Extract the [X, Y] coordinate from the center of the cell holding the provided text.  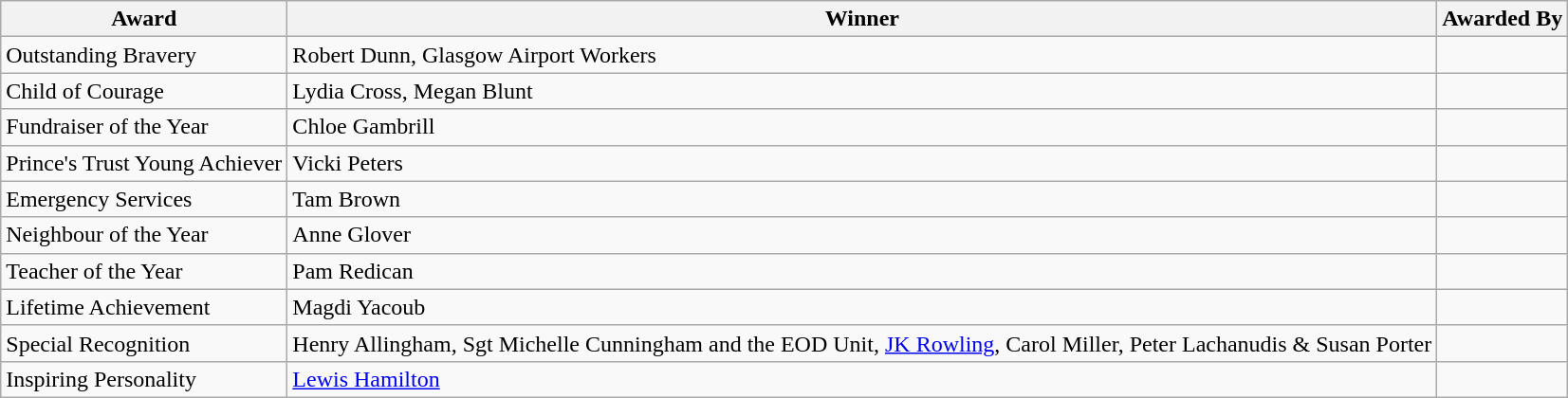
Awarded By [1503, 19]
Chloe Gambrill [862, 127]
Teacher of the Year [144, 271]
Lydia Cross, Megan Blunt [862, 91]
Pam Redican [862, 271]
Anne Glover [862, 235]
Winner [862, 19]
Tam Brown [862, 199]
Inspiring Personality [144, 379]
Henry Allingham, Sgt Michelle Cunningham and the EOD Unit, JK Rowling, Carol Miller, Peter Lachanudis & Susan Porter [862, 343]
Robert Dunn, Glasgow Airport Workers [862, 55]
Vicki Peters [862, 163]
Neighbour of the Year [144, 235]
Outstanding Bravery [144, 55]
Lifetime Achievement [144, 307]
Lewis Hamilton [862, 379]
Award [144, 19]
Special Recognition [144, 343]
Emergency Services [144, 199]
Fundraiser of the Year [144, 127]
Child of Courage [144, 91]
Magdi Yacoub [862, 307]
Prince's Trust Young Achiever [144, 163]
